Provide the (x, y) coordinate of the cell's center where the given text is located.  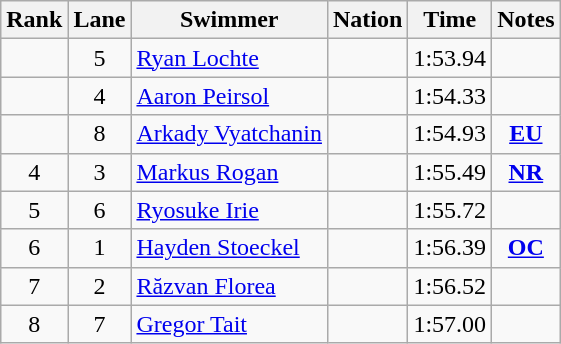
1 (100, 248)
2 (100, 286)
Ryosuke Irie (230, 210)
NR (526, 172)
Hayden Stoeckel (230, 248)
1:56.52 (450, 286)
Swimmer (230, 20)
1:54.93 (450, 134)
1:53.94 (450, 58)
1:56.39 (450, 248)
Lane (100, 20)
1:54.33 (450, 96)
1:57.00 (450, 324)
Time (450, 20)
OC (526, 248)
Notes (526, 20)
EU (526, 134)
1:55.49 (450, 172)
Răzvan Florea (230, 286)
Arkady Vyatchanin (230, 134)
1:55.72 (450, 210)
Aaron Peirsol (230, 96)
3 (100, 172)
Nation (367, 20)
Markus Rogan (230, 172)
Rank (34, 20)
Gregor Tait (230, 324)
Ryan Lochte (230, 58)
